Determine the (x, y) coordinate at the center of the cell enclosing the given text.  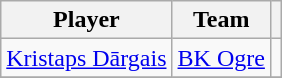
Team (221, 20)
Kristaps Dārgais (86, 58)
Player (86, 20)
BK Ogre (221, 58)
